Search for the cell housing the specified text and yield its (x, y) center coordinate. 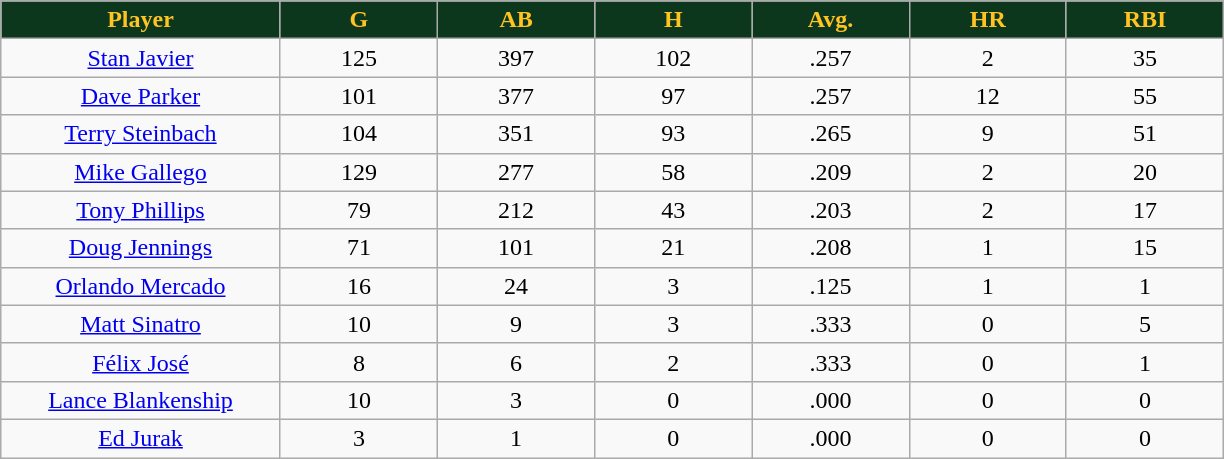
.203 (830, 210)
Ed Jurak (141, 438)
397 (516, 58)
Mike Gallego (141, 172)
104 (358, 134)
Stan Javier (141, 58)
15 (1144, 248)
125 (358, 58)
HR (988, 20)
51 (1144, 134)
Tony Phillips (141, 210)
351 (516, 134)
6 (516, 362)
Player (141, 20)
35 (1144, 58)
.209 (830, 172)
Terry Steinbach (141, 134)
Félix José (141, 362)
.208 (830, 248)
102 (674, 58)
Orlando Mercado (141, 286)
93 (674, 134)
58 (674, 172)
377 (516, 96)
8 (358, 362)
AB (516, 20)
H (674, 20)
12 (988, 96)
17 (1144, 210)
129 (358, 172)
21 (674, 248)
5 (1144, 324)
Matt Sinatro (141, 324)
24 (516, 286)
.125 (830, 286)
Doug Jennings (141, 248)
20 (1144, 172)
Lance Blankenship (141, 400)
Dave Parker (141, 96)
97 (674, 96)
Avg. (830, 20)
212 (516, 210)
277 (516, 172)
G (358, 20)
71 (358, 248)
RBI (1144, 20)
43 (674, 210)
16 (358, 286)
79 (358, 210)
55 (1144, 96)
.265 (830, 134)
